Extract the (X, Y) coordinate from the center of the cell holding the provided text.  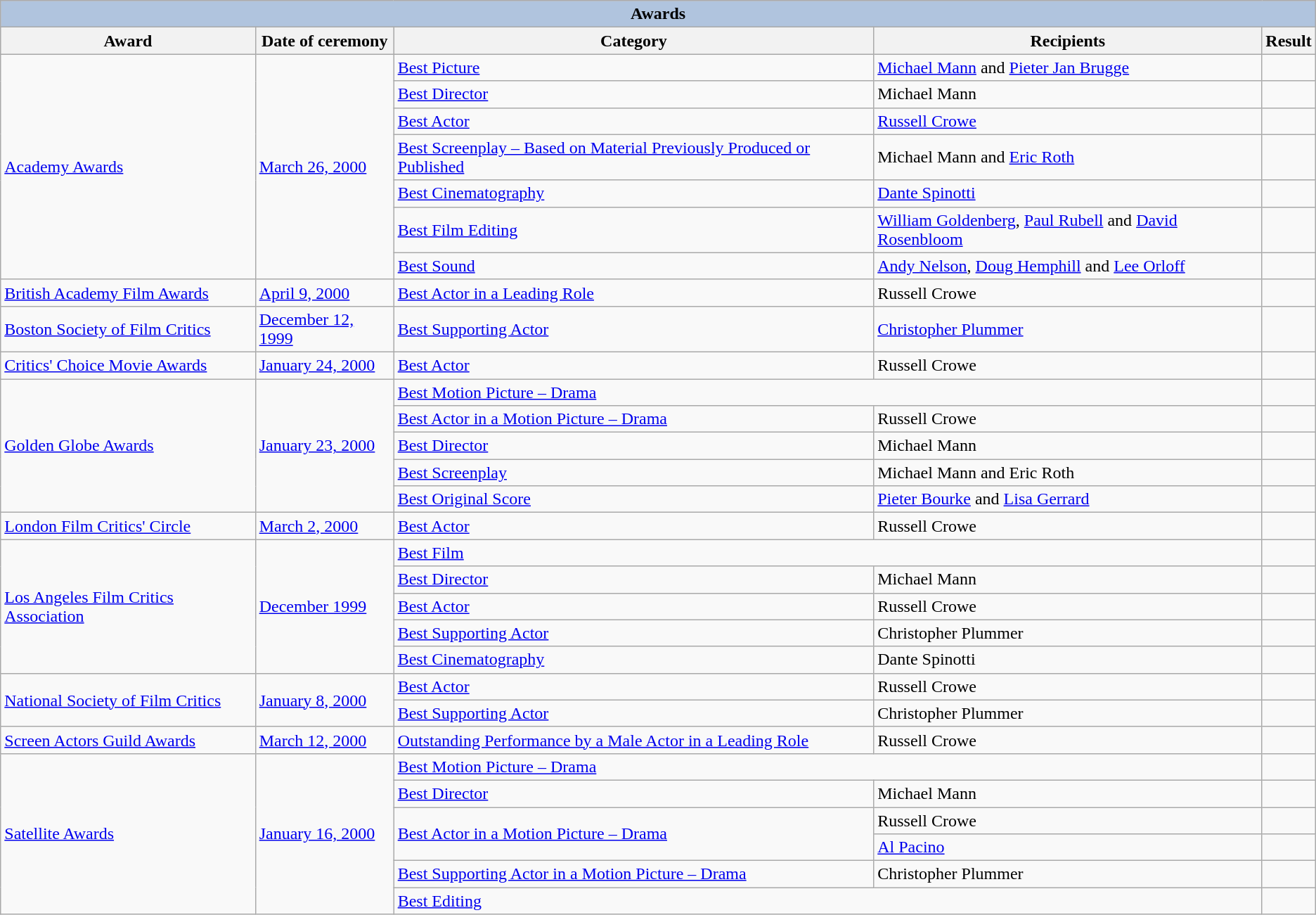
April 9, 2000 (325, 293)
Best Sound (634, 266)
Best Screenplay (634, 473)
Best Original Score (634, 499)
Golden Globe Awards (128, 445)
March 26, 2000 (325, 167)
January 16, 2000 (325, 833)
December 12, 1999 (325, 329)
Academy Awards (128, 167)
Best Film Editing (634, 229)
Best Film (828, 553)
Awards (658, 14)
Best Actor in a Leading Role (634, 293)
January 8, 2000 (325, 700)
Critics' Choice Movie Awards (128, 365)
March 12, 2000 (325, 740)
December 1999 (325, 606)
Screen Actors Guild Awards (128, 740)
Date of ceremony (325, 41)
Los Angeles Film Critics Association (128, 606)
Best Screenplay – Based on Material Previously Produced or Published (634, 158)
January 24, 2000 (325, 365)
Satellite Awards (128, 833)
January 23, 2000 (325, 445)
British Academy Film Awards (128, 293)
Al Pacino (1068, 847)
Result (1289, 41)
Boston Society of Film Critics (128, 329)
Pieter Bourke and Lisa Gerrard (1068, 499)
Award (128, 41)
Recipients (1068, 41)
Andy Nelson, Doug Hemphill and Lee Orloff (1068, 266)
William Goldenberg, Paul Rubell and David Rosenbloom (1068, 229)
March 2, 2000 (325, 526)
National Society of Film Critics (128, 700)
London Film Critics' Circle (128, 526)
Best Editing (828, 901)
Outstanding Performance by a Male Actor in a Leading Role (634, 740)
Best Picture (634, 68)
Michael Mann and Pieter Jan Brugge (1068, 68)
Category (634, 41)
Best Supporting Actor in a Motion Picture – Drama (634, 874)
